Identify which cell holds the provided text, then report its [X, Y] central coordinate. 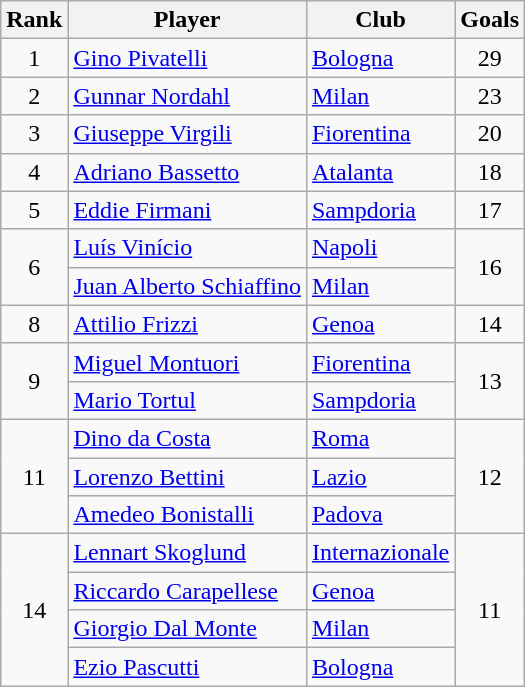
2 [34, 96]
Lazio [380, 477]
20 [490, 134]
12 [490, 476]
13 [490, 381]
4 [34, 172]
Attilio Frizzi [188, 324]
Mario Tortul [188, 400]
Club [380, 20]
Dino da Costa [188, 438]
Luís Vinício [188, 248]
6 [34, 267]
Riccardo Carapellese [188, 591]
Giorgio Dal Monte [188, 629]
Lorenzo Bettini [188, 477]
Juan Alberto Schiaffino [188, 286]
17 [490, 210]
Amedeo Bonistalli [188, 515]
Gino Pivatelli [188, 58]
1 [34, 58]
18 [490, 172]
Napoli [380, 248]
Adriano Bassetto [188, 172]
Roma [380, 438]
Giuseppe Virgili [188, 134]
Internazionale [380, 553]
Rank [34, 20]
16 [490, 267]
Gunnar Nordahl [188, 96]
23 [490, 96]
Ezio Pascutti [188, 667]
29 [490, 58]
8 [34, 324]
Lennart Skoglund [188, 553]
Miguel Montuori [188, 362]
Goals [490, 20]
5 [34, 210]
Eddie Firmani [188, 210]
Padova [380, 515]
9 [34, 381]
Atalanta [380, 172]
Player [188, 20]
3 [34, 134]
